From the cell containing the given text, extract its center point as [X, Y] coordinate. 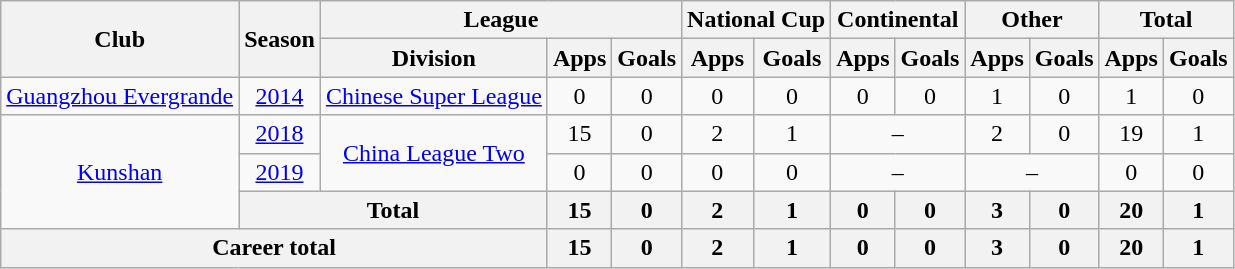
National Cup [756, 20]
Guangzhou Evergrande [120, 96]
2014 [280, 96]
Chinese Super League [434, 96]
China League Two [434, 153]
2018 [280, 134]
Kunshan [120, 172]
Other [1032, 20]
Career total [274, 248]
2019 [280, 172]
Season [280, 39]
19 [1131, 134]
League [500, 20]
Continental [898, 20]
Division [434, 58]
Club [120, 39]
